For the text-containing cell, return its midpoint in (X, Y) coordinate format. 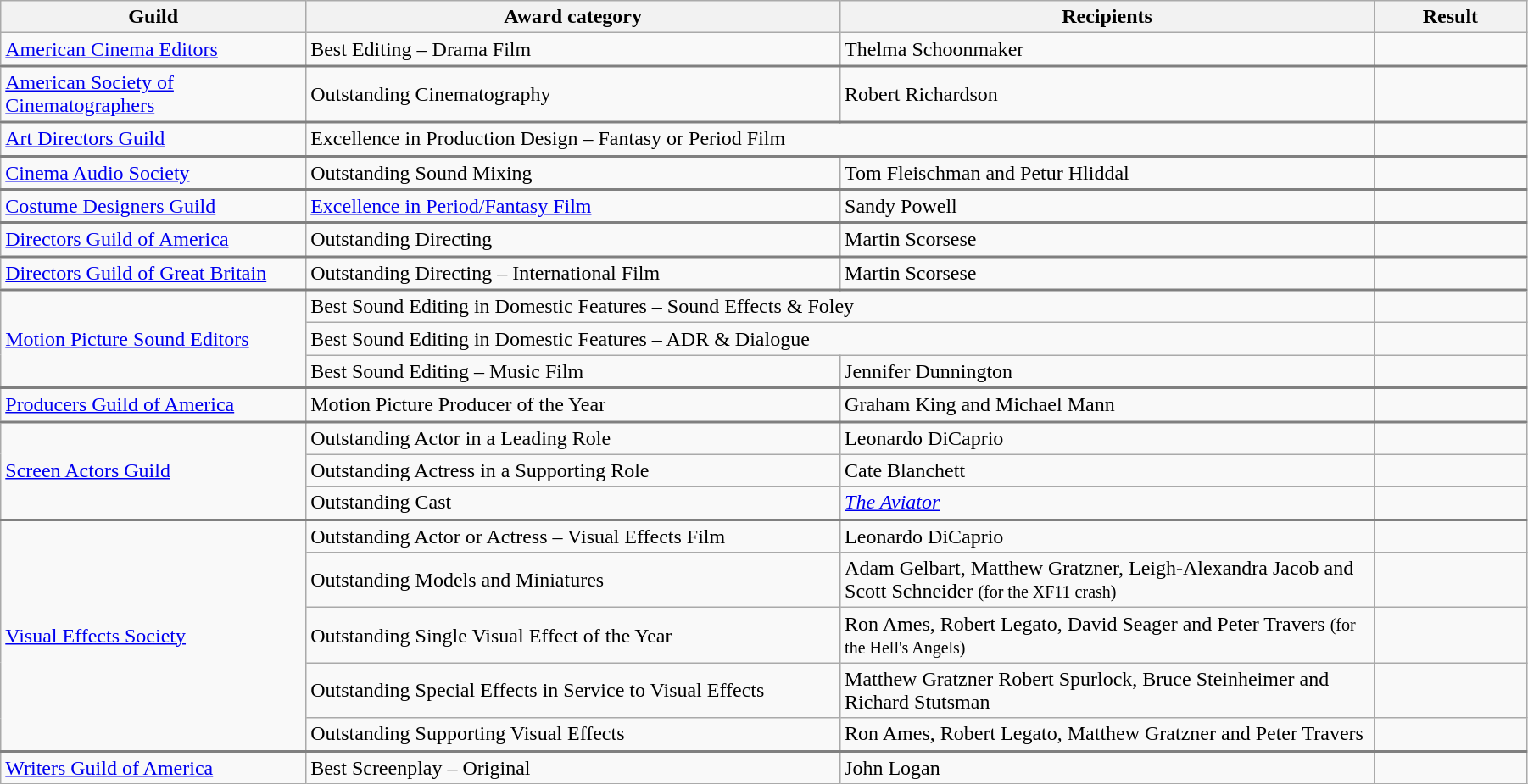
Outstanding Special Effects in Service to Visual Effects (573, 690)
Outstanding Cinematography (573, 95)
American Cinema Editors (153, 49)
Excellence in Period/Fantasy Film (573, 206)
John Logan (1107, 768)
Ron Ames, Robert Legato, Matthew Gratzner and Peter Travers (1107, 734)
The Aviator (1107, 503)
Outstanding Supporting Visual Effects (573, 734)
Best Editing – Drama Film (573, 49)
Sandy Powell (1107, 206)
Visual Effects Society (153, 636)
Outstanding Directing – International Film (573, 273)
Outstanding Actress in a Supporting Role (573, 470)
Outstanding Actor or Actress – Visual Effects Film (573, 536)
Cinema Audio Society (153, 173)
Thelma Schoonmaker (1107, 49)
Graham King and Michael Mann (1107, 405)
Directors Guild of America (153, 240)
Result (1450, 17)
Matthew Gratzner Robert Spurlock, Bruce Steinheimer and Richard Stutsman (1107, 690)
Outstanding Sound Mixing (573, 173)
American Society of Cinematographers (153, 95)
Outstanding Models and Miniatures (573, 580)
Cate Blanchett (1107, 470)
Best Sound Editing – Music Film (573, 371)
Ron Ames, Robert Legato, David Seager and Peter Travers (for the Hell's Angels) (1107, 636)
Best Sound Editing in Domestic Features – ADR & Dialogue (840, 339)
Robert Richardson (1107, 95)
Motion Picture Producer of the Year (573, 405)
Best Screenplay – Original (573, 768)
Recipients (1107, 17)
Directors Guild of Great Britain (153, 273)
Outstanding Cast (573, 503)
Art Directors Guild (153, 139)
Jennifer Dunnington (1107, 371)
Screen Actors Guild (153, 470)
Outstanding Directing (573, 240)
Writers Guild of America (153, 768)
Outstanding Single Visual Effect of the Year (573, 636)
Guild (153, 17)
Best Sound Editing in Domestic Features – Sound Effects & Foley (840, 307)
Tom Fleischman and Petur Hliddal (1107, 173)
Outstanding Actor in a Leading Role (573, 437)
Costume Designers Guild (153, 206)
Excellence in Production Design – Fantasy or Period Film (840, 139)
Motion Picture Sound Editors (153, 339)
Producers Guild of America (153, 405)
Adam Gelbart, Matthew Gratzner, Leigh-Alexandra Jacob and Scott Schneider (for the XF11 crash) (1107, 580)
Award category (573, 17)
